Pinpoint the cell where the given text exists, returning its (X, Y) midpoint coordinate. 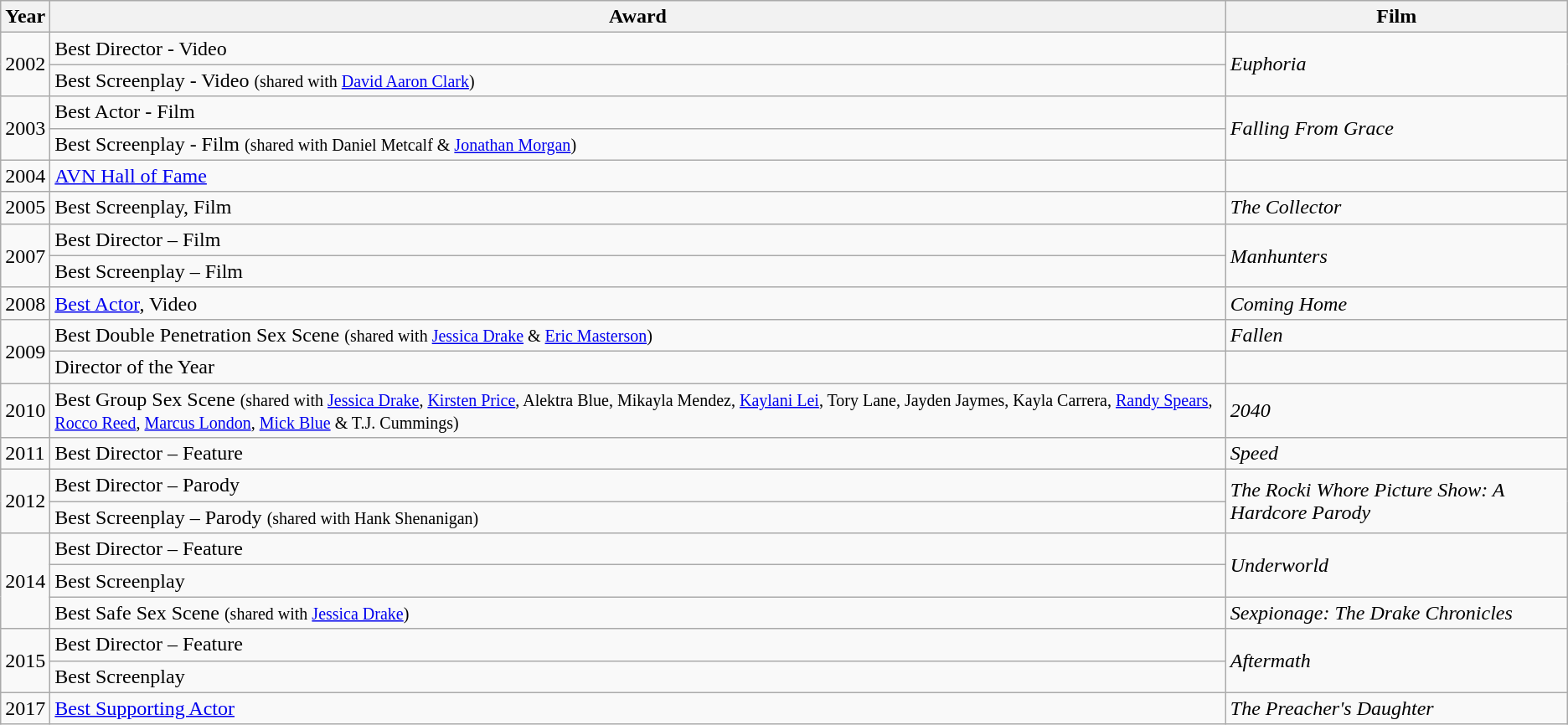
2010 (25, 410)
Film (1396, 17)
2004 (25, 176)
Best Director – Parody (638, 486)
Best Actor, Video (638, 303)
Best Screenplay – Parody (shared with Hank Shenanigan) (638, 517)
Speed (1396, 454)
Aftermath (1396, 661)
Award (638, 17)
Underworld (1396, 565)
Best Director - Video (638, 49)
Coming Home (1396, 303)
2007 (25, 255)
The Rocki Whore Picture Show: A Hardcore Parody (1396, 501)
Best Screenplay, Film (638, 208)
2005 (25, 208)
Best Screenplay - Film (shared with Daniel Metcalf & Jonathan Morgan) (638, 144)
The Preacher's Daughter (1396, 708)
2012 (25, 501)
Best Safe Sex Scene (shared with Jessica Drake) (638, 613)
2017 (25, 708)
2003 (25, 128)
2002 (25, 64)
2014 (25, 581)
2009 (25, 351)
Manhunters (1396, 255)
Director of the Year (638, 367)
Fallen (1396, 335)
2015 (25, 661)
Best Screenplay - Video (shared with David Aaron Clark) (638, 80)
Euphoria (1396, 64)
Year (25, 17)
Best Screenplay – Film (638, 271)
Best Supporting Actor (638, 708)
Best Double Penetration Sex Scene (shared with Jessica Drake & Eric Masterson) (638, 335)
Best Actor - Film (638, 112)
Falling From Grace (1396, 128)
AVN Hall of Fame (638, 176)
2040 (1396, 410)
2011 (25, 454)
The Collector (1396, 208)
Sexpionage: The Drake Chronicles (1396, 613)
2008 (25, 303)
Best Director – Film (638, 239)
